Return (X, Y) of the center of cell containing provided text 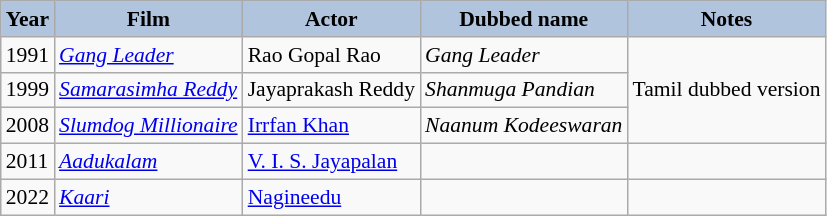
Naanum Kodeeswaran (524, 126)
Tamil dubbed version (726, 90)
2011 (28, 162)
V. I. S. Jayapalan (332, 162)
Notes (726, 19)
Aadukalam (148, 162)
Jayaprakash Reddy (332, 90)
Film (148, 19)
Actor (332, 19)
Dubbed name (524, 19)
2022 (28, 197)
Shanmuga Pandian (524, 90)
Kaari (148, 197)
Slumdog Millionaire (148, 126)
Nagineedu (332, 197)
Samarasimha Reddy (148, 90)
Rao Gopal Rao (332, 55)
1991 (28, 55)
2008 (28, 126)
Irrfan Khan (332, 126)
1999 (28, 90)
Year (28, 19)
